Search for the cell housing the specified text and yield its (X, Y) center coordinate. 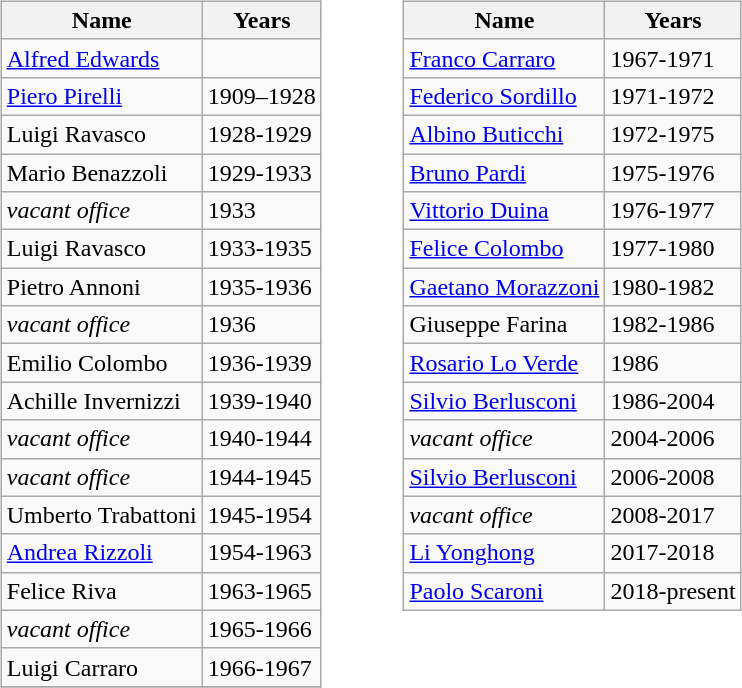
1929-1933 (262, 173)
Umberto Trabattoni (102, 515)
1976-1977 (673, 211)
1972-1975 (673, 134)
1939-1940 (262, 401)
Felice Riva (102, 591)
1971-1972 (673, 96)
1945-1954 (262, 515)
1935-1936 (262, 287)
Pietro Annoni (102, 287)
1936 (262, 325)
Li Yonghong (504, 553)
Mario Benazzoli (102, 173)
Achille Invernizzi (102, 401)
Vittorio Duina (504, 211)
Felice Colombo (504, 249)
Gaetano Morazzoni (504, 287)
2004-2006 (673, 439)
1980-1982 (673, 287)
1977-1980 (673, 249)
2018-present (673, 591)
Alfred Edwards (102, 58)
1965-1966 (262, 629)
1954-1963 (262, 553)
1933 (262, 211)
Luigi Carraro (102, 667)
Piero Pirelli (102, 96)
2006-2008 (673, 477)
1940-1944 (262, 439)
1967-1971 (673, 58)
1963-1965 (262, 591)
1982-1986 (673, 325)
Andrea Rizzoli (102, 553)
1909–1928 (262, 96)
1966-1967 (262, 667)
1936-1939 (262, 363)
2017-2018 (673, 553)
2008-2017 (673, 515)
1975-1976 (673, 173)
Albino Buticchi (504, 134)
Bruno Pardi (504, 173)
1944-1945 (262, 477)
1933-1935 (262, 249)
Paolo Scaroni (504, 591)
Emilio Colombo (102, 363)
1986 (673, 363)
Franco Carraro (504, 58)
1986-2004 (673, 401)
Giuseppe Farina (504, 325)
Federico Sordillo (504, 96)
1928-1929 (262, 134)
Rosario Lo Verde (504, 363)
